Capture the cell that displays the provided text and extract its (x, y) central coordinate. 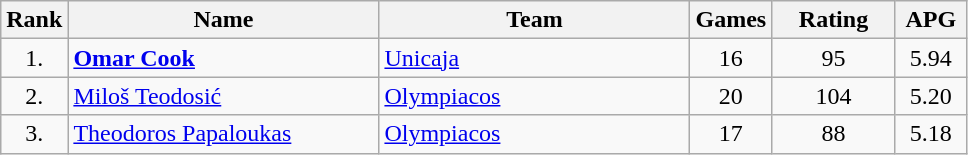
Games (731, 20)
Rank (34, 20)
16 (731, 58)
17 (731, 134)
Rating (834, 20)
3. (34, 134)
2. (34, 96)
Omar Cook (224, 58)
95 (834, 58)
1. (34, 58)
20 (731, 96)
APG (930, 20)
Theodoros Papaloukas (224, 134)
88 (834, 134)
Name (224, 20)
5.18 (930, 134)
104 (834, 96)
Unicaja (534, 58)
Miloš Teodosić (224, 96)
Team (534, 20)
5.20 (930, 96)
5.94 (930, 58)
